Determine the (X, Y) coordinate at the center of the cell enclosing the given text.  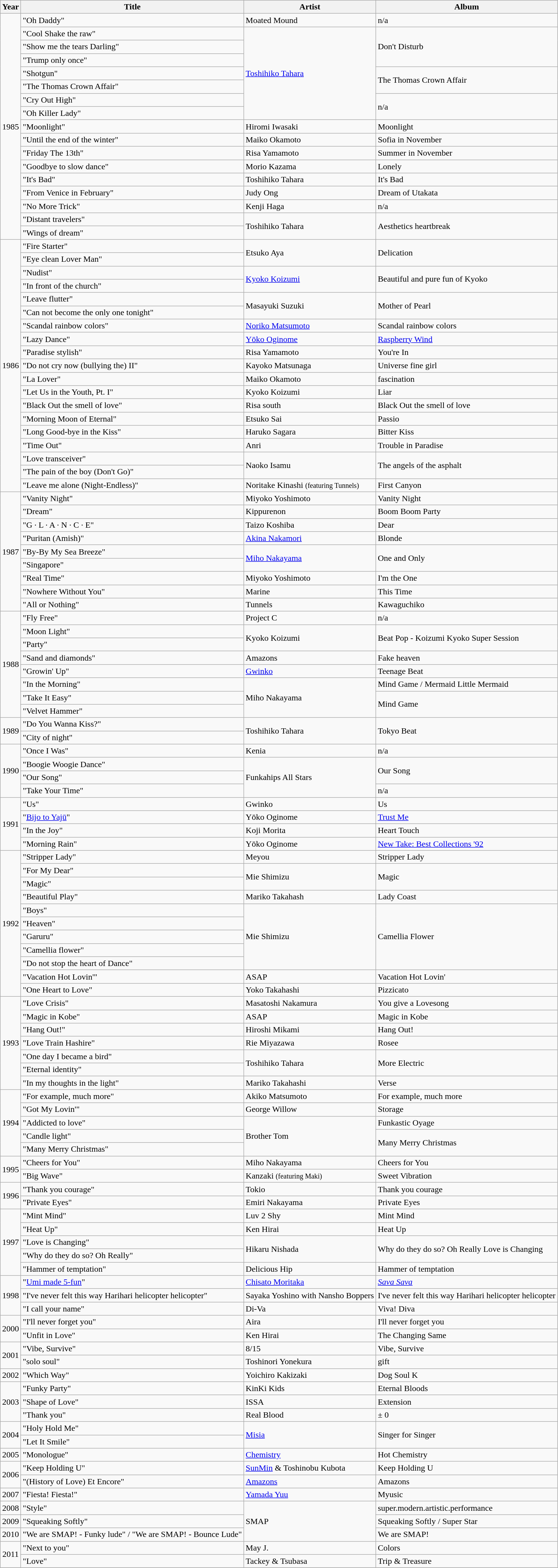
"Growin' Up" (132, 671)
It's Bad (467, 180)
Toshinori Yonekura (310, 1362)
Title (132, 7)
1993 (10, 1043)
"Take Your Time" (132, 790)
Private Eyes (467, 1202)
Boom Boom Party (467, 512)
"Dream" (132, 512)
The Thomas Crown Affair (467, 80)
"Big Wave" (132, 1176)
1986 (10, 366)
"In my thoughts in the light" (132, 1083)
Delicious Hip (310, 1269)
Marine (310, 592)
"Fly Free" (132, 618)
KinKi Kids (310, 1388)
Sayaka Yoshino with Nansho Boppers (310, 1295)
Naoko Isamu (310, 465)
Dog Soul K (467, 1375)
Yamada Yuu (310, 1495)
"In the Joy" (132, 831)
"Love transceiver" (132, 459)
"For example, much more" (132, 1096)
"Wings of dream" (132, 233)
1994 (10, 1123)
"The Thomas Crown Affair" (132, 87)
I'm the One (467, 578)
Blonde (467, 538)
"Cry Out High" (132, 100)
"Paradise stylish" (132, 352)
"No More Trick" (132, 206)
Pizzicato (467, 990)
Beautiful and pure fun of Kyoko (467, 279)
Akina Nakamori (310, 538)
The angels of the asphalt (467, 465)
"Heaven" (132, 923)
Etsuko Sai (310, 419)
Etsuko Aya (310, 253)
"Time Out" (132, 445)
Camellia Flower (467, 937)
Dream of Utakata (467, 193)
Koji Morita (310, 831)
"We are SMAP! - Funky lude" / "We are SMAP! - Bounce Lude" (132, 1534)
Year (10, 7)
Real Blood (310, 1415)
"By-By My Sea Breeze" (132, 551)
Aira (310, 1322)
Kayoko Matsunaga (310, 365)
"Trump only once" (132, 60)
Tokio (310, 1189)
Black Out the smell of love (467, 406)
"Love Crisis" (132, 1003)
1989 (10, 731)
fascination (467, 379)
"Unfit in Love" (132, 1335)
"Why do they do so? Oh Really" (132, 1256)
One and Only (467, 558)
"Let It Smile" (132, 1442)
"Singapore" (132, 565)
"Love is Changing" (132, 1242)
Masatoshi Nakamura (310, 1003)
Summer in November (467, 153)
SunMin & Toshinobu Kubota (310, 1468)
Passio (467, 419)
Artist (310, 7)
Singer for Singer (467, 1435)
"solo soul" (132, 1362)
Judy Ong (310, 193)
"Mint Mind" (132, 1216)
Lady Coast (467, 897)
"Vacation Hot Lovin'" (132, 976)
Teenage Beat (467, 671)
You're In (467, 352)
Meyou (310, 857)
Tackey & Tsubasa (310, 1561)
Hiroshi Mikami (310, 1030)
1997 (10, 1242)
1988 (10, 664)
Delication (467, 253)
"Funky Party" (132, 1388)
Lonely (467, 166)
"Love Train Hashire" (132, 1043)
For example, much more (467, 1096)
"Black Out the smell of love" (132, 406)
Noritake Kinashi (featuring Tunnels) (310, 485)
"I call your name" (132, 1309)
New Take: Best Collections '92 (467, 844)
"Cool Shake the raw" (132, 34)
Moonlight (467, 126)
Trust Me (467, 817)
"Nudist" (132, 273)
"Sand and diamonds" (132, 658)
I've never felt this way Harihari helicopter helicopter (467, 1295)
"Distant travelers" (132, 220)
"Until the end of the winter" (132, 140)
Fake heaven (467, 658)
1992 (10, 923)
1987 (10, 551)
"Garuru" (132, 937)
Masayuki Suzuki (310, 306)
Scandal rainbow colors (467, 326)
Eternal Bloods (467, 1388)
Yoko Takahashi (310, 990)
"In the Morning" (132, 684)
"Scandal rainbow colors" (132, 326)
2001 (10, 1355)
We are SMAP! (467, 1534)
"Do not stop the heart of Dance" (132, 963)
"Hammer of temptation" (132, 1269)
gift (467, 1362)
Stripper Lady (467, 857)
Hang Out! (467, 1030)
"Hang Out!" (132, 1030)
"The pain of the boy (Don't Go)" (132, 472)
Magic in Kobe (467, 1017)
"Leave flutter" (132, 299)
"Show me the tears Darling" (132, 47)
Cheers for You (467, 1162)
1990 (10, 771)
"Style" (132, 1508)
"Us" (132, 804)
"Bijo to Yajū" (132, 817)
"Eternal identity" (132, 1070)
"Which Way" (132, 1375)
Hiromi Iwasaki (310, 126)
"Moon Light" (132, 631)
"Party" (132, 645)
Hikaru Nishada (310, 1249)
"Do not cry now (bullying the) II" (132, 365)
ISSA (310, 1402)
"Boys" (132, 910)
Risa south (310, 406)
"Nowhere Without You" (132, 592)
Vanity Night (467, 498)
"Addicted to love" (132, 1123)
The Changing Same (467, 1335)
"Shotgun" (132, 73)
"Fiesta! Fiesta!" (132, 1495)
"Real Time" (132, 578)
Storage (467, 1109)
"Shape of Love" (132, 1402)
Yoichiro Kakizaki (310, 1375)
super.modern.artistic.performance (467, 1508)
"One Heart to Love" (132, 990)
Universe fine girl (467, 365)
I'll never forget you (467, 1322)
Squeaking Softly / Super Star (467, 1521)
Moated Mound (310, 20)
1996 (10, 1196)
Mariko Takahashi (310, 1083)
Tokyo Beat (467, 731)
Mind Game / Mermaid Little Mermaid (467, 684)
1985 (10, 126)
"Velvet Hammer" (132, 711)
± 0 (467, 1415)
Kawaguchiko (467, 605)
This Time (467, 592)
Our Song (467, 771)
Sava Sava (467, 1282)
You give a Lovesong (467, 1003)
Verse (467, 1083)
"Puritan (Amish)" (132, 538)
"Monologue" (132, 1455)
2008 (10, 1508)
Rie Miyazawa (310, 1043)
Luv 2 Shy (310, 1216)
Album (467, 7)
Haruko Sagara (310, 432)
Akiko Matsumoto (310, 1096)
1998 (10, 1295)
Mint Mind (467, 1216)
"All or Nothing" (132, 605)
"Magic" (132, 884)
"Eye clean Lover Man" (132, 259)
2002 (10, 1375)
"Leave me alone (Night-Endless)" (132, 485)
"Can not become the only one tonight" (132, 312)
Morio Kazama (310, 166)
Why do they do so? Oh Really Love is Changing (467, 1249)
Vacation Hot Lovin' (467, 976)
Chemistry (310, 1455)
"Next to you" (132, 1548)
Di-Va (310, 1309)
Bitter Kiss (467, 432)
Mind Game (467, 704)
"Morning Rain" (132, 844)
More Electric (467, 1063)
Vibe, Survive (467, 1348)
Heart Touch (467, 831)
"Private Eyes" (132, 1202)
Many Merry Christmas (467, 1143)
Mother of Pearl (467, 306)
Funkastic Oyage (467, 1123)
"Heat Up" (132, 1229)
Trip & Treasure (467, 1561)
Hammer of temptation (467, 1269)
"Take It Easy" (132, 698)
Anri (310, 445)
Sofia in November (467, 140)
Raspberry Wind (467, 339)
Mariko Takahash (310, 897)
Kippurenon (310, 512)
"Love" (132, 1561)
2000 (10, 1329)
"Umi made 5-fun" (132, 1282)
Myusic (467, 1495)
Dear (467, 525)
Thank you courage (467, 1189)
"Moonlight" (132, 126)
"One day I became a bird" (132, 1056)
Don't Disturb (467, 47)
"Thank you" (132, 1415)
"G · L · A · N · C · E" (132, 525)
Funkahips All Stars (310, 777)
May J. (310, 1548)
"Long Good-bye in the Kiss" (132, 432)
"Our Song" (132, 777)
Viva! Diva (467, 1309)
2007 (10, 1495)
Brother Tom (310, 1136)
"Morning Moon of Eternal" (132, 419)
"It's Bad" (132, 180)
"Squeaking Softly" (132, 1521)
Rosee (467, 1043)
"City of night" (132, 737)
Project C (310, 618)
Misia (310, 1435)
Hot Chemistry (467, 1455)
"Candle light" (132, 1136)
Sweet Vibration (467, 1176)
"Friday The 13th" (132, 153)
"For My Dear" (132, 870)
First Canyon (467, 485)
"Let Us in the Youth, Pt. I" (132, 392)
"Keep Holding U" (132, 1468)
2011 (10, 1554)
George Willow (310, 1109)
"Boogie Woogie Dance" (132, 764)
"Cheers for You" (132, 1162)
1991 (10, 824)
"Fire Starter" (132, 246)
"Beautiful Play" (132, 897)
Us (467, 804)
Extension (467, 1402)
"Many Merry Christmas" (132, 1149)
"Once I Was" (132, 751)
"Got My Lovin'" (132, 1109)
"Camellia flower" (132, 950)
"Lazy Dance" (132, 339)
"I'll never forget you" (132, 1322)
Aesthetics heartbreak (467, 226)
Chisato Moritaka (310, 1282)
"Magic in Kobe" (132, 1017)
2009 (10, 1521)
2005 (10, 1455)
Kenia (310, 751)
2003 (10, 1402)
"Oh Killer Lady" (132, 113)
"La Lover" (132, 379)
"Thank you courage" (132, 1189)
2006 (10, 1475)
Keep Holding U (467, 1468)
"Oh Daddy" (132, 20)
"I've never felt this way Harihari helicopter helicopter" (132, 1295)
"Vibe, Survive" (132, 1348)
2004 (10, 1435)
Tunnels (310, 605)
Beat Pop - Koizumi Kyoko Super Session (467, 638)
Noriko Matsumoto (310, 326)
SMAP (310, 1521)
"From Venice in February" (132, 193)
2010 (10, 1534)
Liar (467, 392)
"Stripper Lady" (132, 857)
"Vanity Night" (132, 498)
Trouble in Paradise (467, 445)
Colors (467, 1548)
"(History of Love) Et Encore" (132, 1481)
Heat Up (467, 1229)
Kenji Haga (310, 206)
1995 (10, 1169)
Kanzaki (featuring Maki) (310, 1176)
Taizo Koshiba (310, 525)
"In front of the church" (132, 286)
8/15 (310, 1348)
"Do You Wanna Kiss?" (132, 724)
Magic (467, 877)
"Goodbye to slow dance" (132, 166)
"Holy Hold Me" (132, 1428)
Emiri Nakayama (310, 1202)
